Return [X, Y] of the center of cell containing provided text 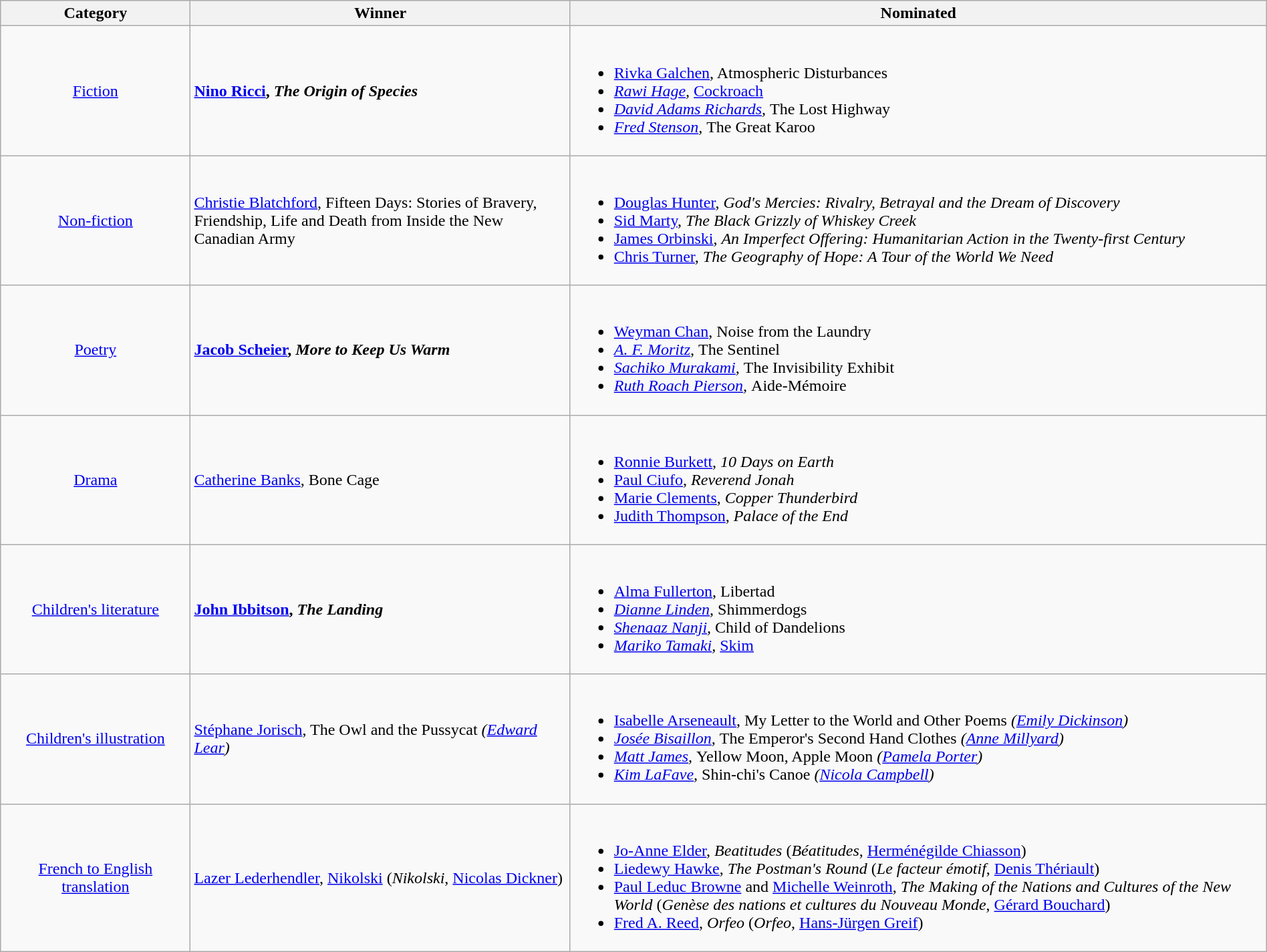
Jacob Scheier, More to Keep Us Warm [380, 350]
Category [96, 13]
Children's illustration [96, 739]
John Ibbitson, The Landing [380, 609]
Nino Ricci, The Origin of Species [380, 91]
Children's literature [96, 609]
Weyman Chan, Noise from the LaundryA. F. Moritz, The SentinelSachiko Murakami, The Invisibility ExhibitRuth Roach Pierson, Aide-Mémoire [918, 350]
Catherine Banks, Bone Cage [380, 480]
Fiction [96, 91]
Alma Fullerton, LibertadDianne Linden, ShimmerdogsShenaaz Nanji, Child of DandelionsMariko Tamaki, Skim [918, 609]
Christie Blatchford, Fifteen Days: Stories of Bravery, Friendship, Life and Death from Inside the New Canadian Army [380, 220]
Stéphane Jorisch, The Owl and the Pussycat (Edward Lear) [380, 739]
Nominated [918, 13]
French to English translation [96, 878]
Winner [380, 13]
Non-fiction [96, 220]
Lazer Lederhendler, Nikolski (Nikolski, Nicolas Dickner) [380, 878]
Ronnie Burkett, 10 Days on EarthPaul Ciufo, Reverend JonahMarie Clements, Copper ThunderbirdJudith Thompson, Palace of the End [918, 480]
Poetry [96, 350]
Drama [96, 480]
Rivka Galchen, Atmospheric DisturbancesRawi Hage, CockroachDavid Adams Richards, The Lost HighwayFred Stenson, The Great Karoo [918, 91]
